Capture the cell that displays the provided text and extract its (X, Y) central coordinate. 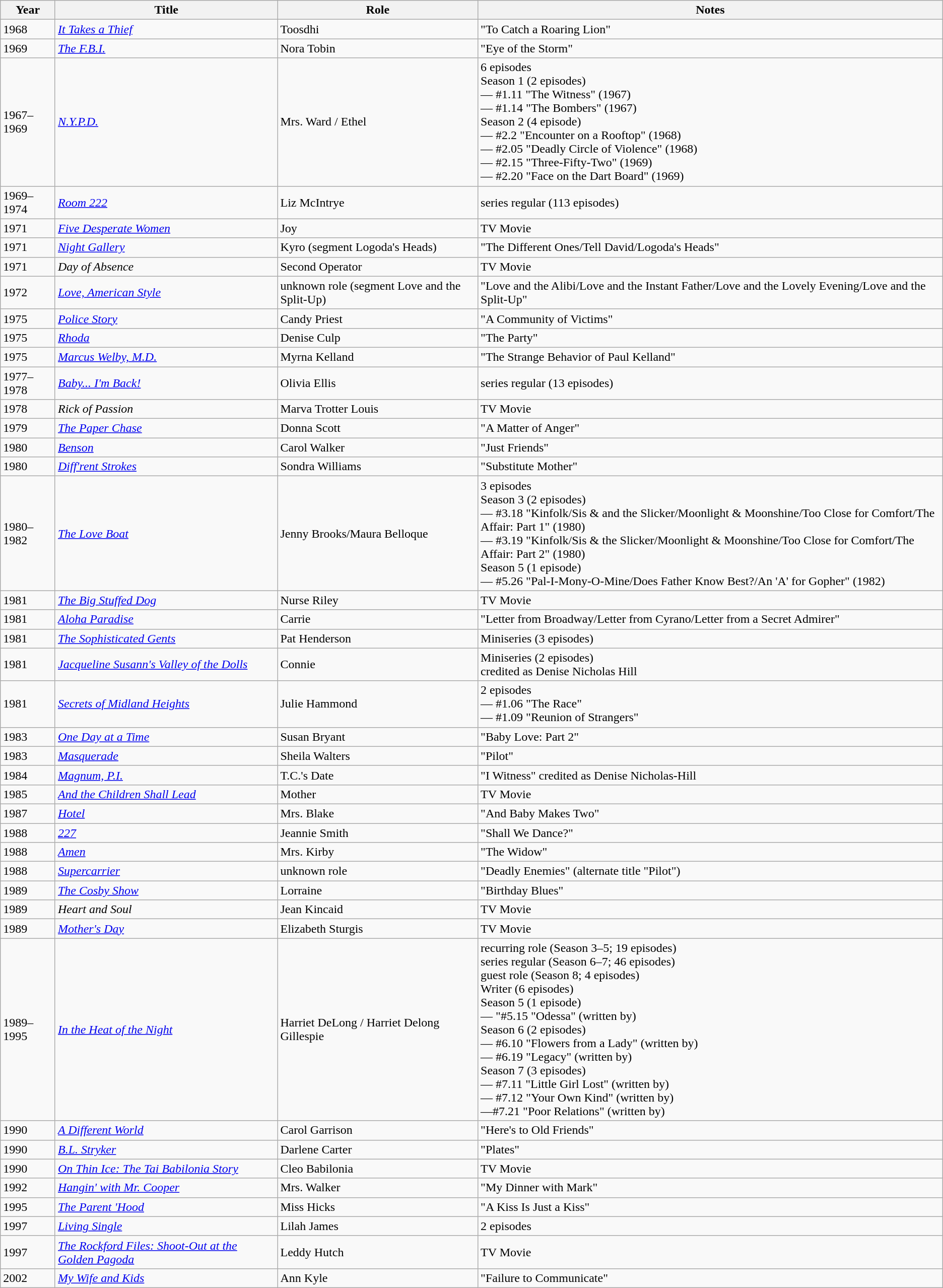
Carol Walker (378, 447)
Jean Kincaid (378, 910)
"The Widow" (710, 852)
Rhoda (166, 338)
It Takes a Thief (166, 29)
"Deadly Enemies" (alternate title "Pilot") (710, 871)
Toosdhi (378, 29)
"A Kiss Is Just a Kiss" (710, 1207)
The Parent 'Hood (166, 1207)
1977–1978 (28, 383)
1968 (28, 29)
Role (378, 10)
The Rockford Files: Shoot-Out at the Golden Pagoda (166, 1252)
Connie (378, 664)
Living Single (166, 1226)
The Love Boat (166, 533)
Candy Priest (378, 318)
1995 (28, 1207)
Notes (710, 10)
Mrs. Kirby (378, 852)
Hotel (166, 813)
Pat Henderson (378, 638)
Supercarrier (166, 871)
Darlene Carter (378, 1149)
1985 (28, 794)
Benson (166, 447)
Secrets of Midland Heights (166, 704)
Mrs. Ward / Ethel (378, 122)
Lilah James (378, 1226)
1992 (28, 1188)
Myrna Kelland (378, 357)
"Eye of the Storm" (710, 48)
Miniseries (2 episodes)credited as Denise Nicholas Hill (710, 664)
The Big Stuffed Dog (166, 600)
"Substitute Mother" (710, 467)
Julie Hammond (378, 704)
Day of Absence (166, 267)
1969–1974 (28, 203)
Marcus Welby, M.D. (166, 357)
"A Community of Victims" (710, 318)
Susan Bryant (378, 737)
"I Witness" credited as Denise Nicholas-Hill (710, 775)
Harriet DeLong / Harriet Delong Gillespie (378, 1029)
"Birthday Blues" (710, 890)
Love, American Style (166, 292)
1967–1969 (28, 122)
Jacqueline Susann's Valley of the Dolls (166, 664)
2 episodes (710, 1226)
Jeannie Smith (378, 833)
Baby... I'm Back! (166, 383)
Liz McIntrye (378, 203)
Nora Tobin (378, 48)
"Pilot" (710, 756)
"To Catch a Roaring Lion" (710, 29)
Nurse Riley (378, 600)
Lorraine (378, 890)
Elizabeth Sturgis (378, 929)
"My Dinner with Mark" (710, 1188)
Miss Hicks (378, 1207)
Amen (166, 852)
"The Different Ones/Tell David/Logoda's Heads" (710, 247)
Diff'rent Strokes (166, 467)
"Plates" (710, 1149)
N.Y.P.D. (166, 122)
"And Baby Makes Two" (710, 813)
"Baby Love: Part 2" (710, 737)
"A Matter of Anger" (710, 428)
Sheila Walters (378, 756)
Rick of Passion (166, 409)
On Thin Ice: The Tai Babilonia Story (166, 1169)
Ann Kyle (378, 1278)
"Just Friends" (710, 447)
"Shall We Dance?" (710, 833)
Carrie (378, 619)
And the Children Shall Lead (166, 794)
1979 (28, 428)
Heart and Soul (166, 910)
1987 (28, 813)
The Paper Chase (166, 428)
series regular (113 episodes) (710, 203)
1972 (28, 292)
Mrs. Blake (378, 813)
In the Heat of the Night (166, 1029)
Night Gallery (166, 247)
1989–1995 (28, 1029)
Joy (378, 228)
series regular (13 episodes) (710, 383)
Sondra Williams (378, 467)
T.C.'s Date (378, 775)
The F.B.I. (166, 48)
unknown role (378, 871)
1969 (28, 48)
1980–1982 (28, 533)
Hangin' with Mr. Cooper (166, 1188)
Miniseries (3 episodes) (710, 638)
Carol Garrison (378, 1130)
Mrs. Walker (378, 1188)
Mother (378, 794)
Five Desperate Women (166, 228)
My Wife and Kids (166, 1278)
Kyro (segment Logoda's Heads) (378, 247)
"The Strange Behavior of Paul Kelland" (710, 357)
"Failure to Communicate" (710, 1278)
Masquerade (166, 756)
Title (166, 10)
The Cosby Show (166, 890)
Aloha Paradise (166, 619)
1984 (28, 775)
2 episodes— #1.06 "The Race"— #1.09 "Reunion of Strangers" (710, 704)
Police Story (166, 318)
227 (166, 833)
"Here's to Old Friends" (710, 1130)
Donna Scott (378, 428)
Cleo Babilonia (378, 1169)
Olivia Ellis (378, 383)
"Letter from Broadway/Letter from Cyrano/Letter from a Secret Admirer" (710, 619)
The Sophisticated Gents (166, 638)
Room 222 (166, 203)
One Day at a Time (166, 737)
A Different World (166, 1130)
2002 (28, 1278)
Leddy Hutch (378, 1252)
"The Party" (710, 338)
1978 (28, 409)
Jenny Brooks/Maura Belloque (378, 533)
Mother's Day (166, 929)
Second Operator (378, 267)
Magnum, P.I. (166, 775)
Year (28, 10)
Denise Culp (378, 338)
Marva Trotter Louis (378, 409)
unknown role (segment Love and the Split-Up) (378, 292)
B.L. Stryker (166, 1149)
"Love and the Alibi/Love and the Instant Father/Love and the Lovely Evening/Love and the Split-Up" (710, 292)
